Return [X, Y] of the center of cell containing provided text 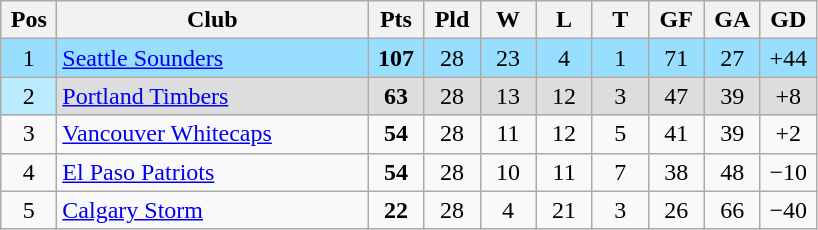
+44 [788, 58]
W [508, 20]
GF [676, 20]
+8 [788, 96]
10 [508, 172]
Calgary Storm [212, 210]
26 [676, 210]
38 [676, 172]
Vancouver Whitecaps [212, 134]
23 [508, 58]
27 [732, 58]
48 [732, 172]
66 [732, 210]
El Paso Patriots [212, 172]
63 [396, 96]
−10 [788, 172]
Portland Timbers [212, 96]
GA [732, 20]
21 [564, 210]
22 [396, 210]
2 [29, 96]
L [564, 20]
Seattle Sounders [212, 58]
7 [620, 172]
−40 [788, 210]
GD [788, 20]
13 [508, 96]
Pos [29, 20]
+2 [788, 134]
Pld [452, 20]
T [620, 20]
47 [676, 96]
41 [676, 134]
Club [212, 20]
71 [676, 58]
Pts [396, 20]
107 [396, 58]
